Identify which cell holds the provided text, then report its (x, y) central coordinate. 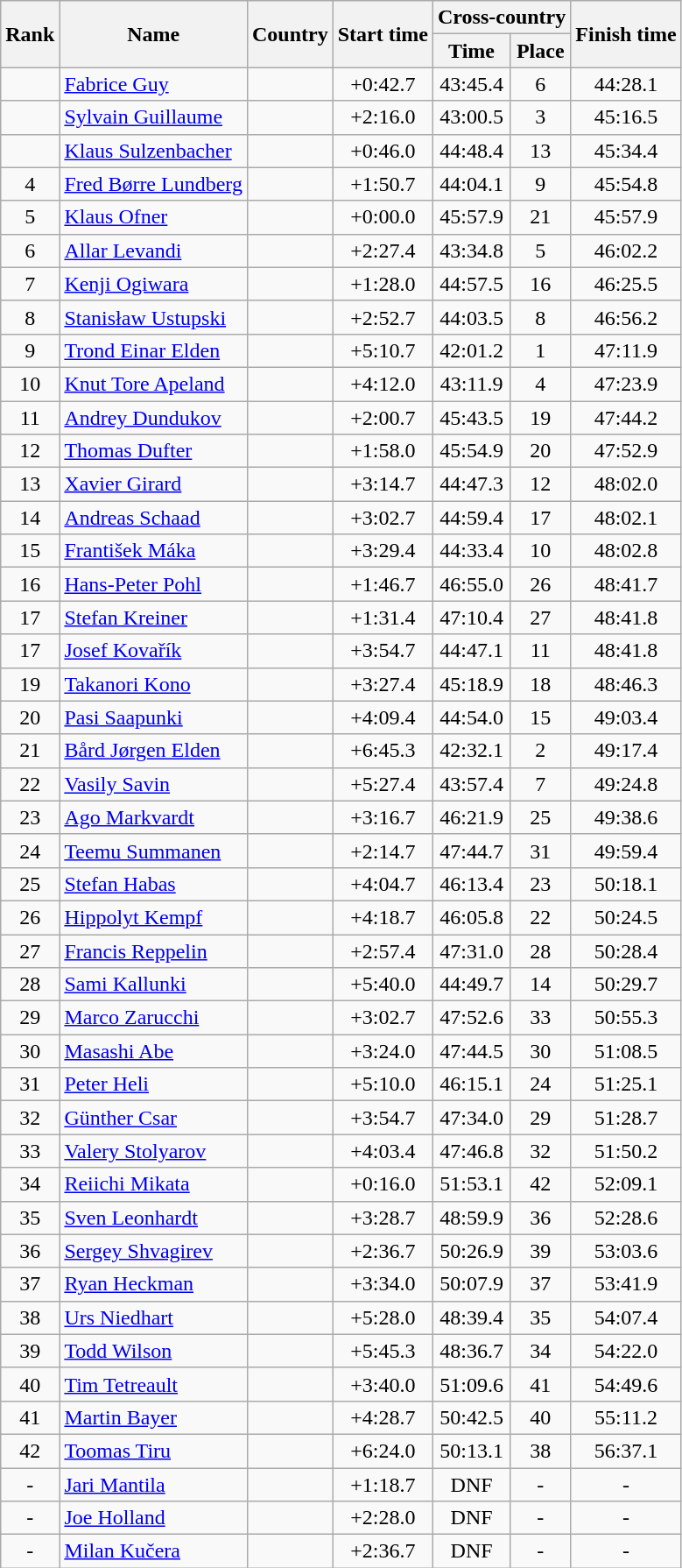
44:03.5 (472, 317)
43:11.9 (472, 384)
45:43.5 (472, 418)
50:29.7 (626, 985)
Hans-Peter Pohl (154, 584)
3 (541, 117)
1 (541, 350)
46:25.5 (626, 284)
+3:27.4 (383, 684)
44:47.1 (472, 651)
Xavier Girard (154, 484)
Sylvain Guillaume (154, 117)
53:41.9 (626, 1284)
42:01.2 (472, 350)
+0:16.0 (383, 1184)
Time (472, 51)
48:41.7 (626, 584)
Marco Zarucchi (154, 1018)
46:05.8 (472, 917)
50:55.3 (626, 1018)
Kenji Ogiwara (154, 284)
44:47.3 (472, 484)
Fred Børre Lundberg (154, 184)
Stefan Habas (154, 884)
47:34.0 (472, 1118)
Thomas Dufter (154, 451)
46:13.4 (472, 884)
42:32.1 (472, 751)
45:34.4 (626, 151)
Stefan Kreiner (154, 618)
Sami Kallunki (154, 985)
50:18.1 (626, 884)
47:44.2 (626, 418)
Teemu Summanen (154, 851)
47:44.7 (472, 851)
Pasi Saapunki (154, 717)
+6:24.0 (383, 1451)
44:54.0 (472, 717)
47:11.9 (626, 350)
+1:50.7 (383, 184)
Name (154, 34)
+4:18.7 (383, 917)
47:46.8 (472, 1151)
43:45.4 (472, 84)
44:59.4 (472, 518)
+1:58.0 (383, 451)
Francis Reppelin (154, 950)
Hippolyt Kempf (154, 917)
Milan Kučera (154, 1551)
+0:00.0 (383, 217)
44:57.5 (472, 284)
47:44.5 (472, 1051)
Josef Kovařík (154, 651)
2 (541, 751)
55:11.2 (626, 1417)
46:55.0 (472, 584)
44:48.4 (472, 151)
54:49.6 (626, 1384)
Toomas Tiru (154, 1451)
Reiichi Mikata (154, 1184)
Urs Niedhart (154, 1317)
47:10.4 (472, 618)
49:17.4 (626, 751)
Stanisław Ustupski (154, 317)
49:38.6 (626, 817)
Klaus Sulzenbacher (154, 151)
+1:31.4 (383, 618)
45:16.5 (626, 117)
Tim Tetreault (154, 1384)
50:28.4 (626, 950)
46:02.2 (626, 251)
Sven Leonhardt (154, 1218)
50:13.1 (472, 1451)
Fabrice Guy (154, 84)
51:28.7 (626, 1118)
Ago Markvardt (154, 817)
52:09.1 (626, 1184)
47:52.6 (472, 1018)
Peter Heli (154, 1084)
51:25.1 (626, 1084)
Allar Levandi (154, 251)
48:02.8 (626, 551)
Joe Holland (154, 1518)
+4:12.0 (383, 384)
Valery Stolyarov (154, 1151)
46:21.9 (472, 817)
+4:04.7 (383, 884)
50:07.9 (472, 1284)
Country (290, 34)
Cross-country (503, 18)
45:54.8 (626, 184)
48:36.7 (472, 1351)
+5:10.0 (383, 1084)
František Máka (154, 551)
Takanori Kono (154, 684)
+3:14.7 (383, 484)
Günther Csar (154, 1118)
51:50.2 (626, 1151)
+2:52.7 (383, 317)
+1:46.7 (383, 584)
+0:46.0 (383, 151)
43:34.8 (472, 251)
51:09.6 (472, 1384)
18 (541, 684)
+0:42.7 (383, 84)
48:02.1 (626, 518)
+2:27.4 (383, 251)
+4:09.4 (383, 717)
47:23.9 (626, 384)
54:22.0 (626, 1351)
56:37.1 (626, 1451)
+3:40.0 (383, 1384)
44:28.1 (626, 84)
50:26.9 (472, 1251)
43:57.4 (472, 784)
Masashi Abe (154, 1051)
Klaus Ofner (154, 217)
Trond Einar Elden (154, 350)
48:59.9 (472, 1218)
50:24.5 (626, 917)
45:54.9 (472, 451)
+5:45.3 (383, 1351)
48:39.4 (472, 1317)
+1:18.7 (383, 1485)
Andrey Dundukov (154, 418)
+5:10.7 (383, 350)
+3:28.7 (383, 1218)
Finish time (626, 34)
Ryan Heckman (154, 1284)
49:24.8 (626, 784)
+2:16.0 (383, 117)
47:31.0 (472, 950)
48:46.3 (626, 684)
46:56.2 (626, 317)
+2:28.0 (383, 1518)
Start time (383, 34)
44:04.1 (472, 184)
+5:28.0 (383, 1317)
44:33.4 (472, 551)
+2:57.4 (383, 950)
+2:14.7 (383, 851)
+3:34.0 (383, 1284)
50:42.5 (472, 1417)
Andreas Schaad (154, 518)
+5:40.0 (383, 985)
51:53.1 (472, 1184)
44:49.7 (472, 985)
Vasily Savin (154, 784)
53:03.6 (626, 1251)
Jari Mantila (154, 1485)
+1:28.0 (383, 284)
+6:45.3 (383, 751)
+3:29.4 (383, 551)
51:08.5 (626, 1051)
+4:03.4 (383, 1151)
Place (541, 51)
48:02.0 (626, 484)
49:03.4 (626, 717)
52:28.6 (626, 1218)
+5:27.4 (383, 784)
+2:00.7 (383, 418)
43:00.5 (472, 117)
54:07.4 (626, 1317)
Knut Tore Apeland (154, 384)
Todd Wilson (154, 1351)
49:59.4 (626, 851)
46:15.1 (472, 1084)
Bård Jørgen Elden (154, 751)
Sergey Shvagirev (154, 1251)
+3:16.7 (383, 817)
47:52.9 (626, 451)
Rank (30, 34)
45:18.9 (472, 684)
+3:24.0 (383, 1051)
+4:28.7 (383, 1417)
Martin Bayer (154, 1417)
